Capture the cell that displays the provided text and extract its (X, Y) central coordinate. 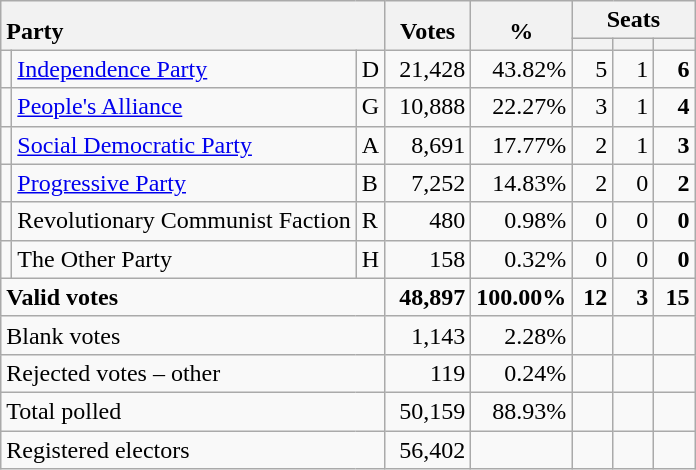
56,402 (428, 449)
10,888 (428, 107)
Independence Party (184, 69)
119 (428, 373)
480 (428, 221)
% (522, 26)
88.93% (522, 411)
5 (592, 69)
Seats (634, 20)
0.32% (522, 259)
22.27% (522, 107)
12 (592, 297)
100.00% (522, 297)
0.24% (522, 373)
G (370, 107)
A (370, 145)
Valid votes (193, 297)
Progressive Party (184, 183)
B (370, 183)
6 (674, 69)
8,691 (428, 145)
Blank votes (193, 335)
Votes (428, 26)
48,897 (428, 297)
17.77% (522, 145)
Rejected votes – other (193, 373)
The Other Party (184, 259)
R (370, 221)
People's Alliance (184, 107)
4 (674, 107)
Total polled (193, 411)
158 (428, 259)
Revolutionary Communist Faction (184, 221)
Social Democratic Party (184, 145)
21,428 (428, 69)
0.98% (522, 221)
H (370, 259)
15 (674, 297)
7,252 (428, 183)
D (370, 69)
14.83% (522, 183)
Registered electors (193, 449)
2.28% (522, 335)
43.82% (522, 69)
Party (193, 26)
1,143 (428, 335)
50,159 (428, 411)
